Search for the cell housing the specified text and yield its [X, Y] center coordinate. 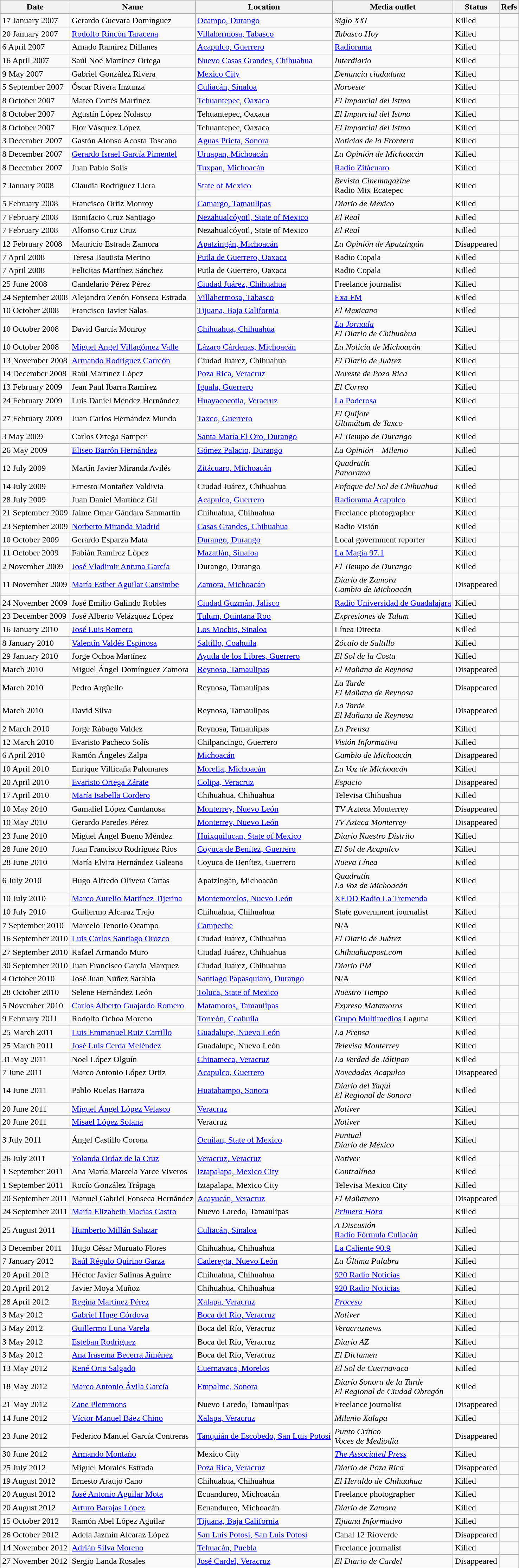
La Magia 97.1 [393, 553]
25 July 2012 [35, 1468]
Proceso [393, 1301]
Uruapan, Michoacán [264, 154]
26 October 2012 [35, 1534]
Saúl Noé Martínez Ortega [132, 60]
6 April 2007 [35, 47]
Marcelo Tenorio Ocampo [132, 925]
Ayutla de los Libres, Guerrero [264, 656]
San Luis Potosí, San Luis Potosí [264, 1534]
25 June 2008 [35, 284]
Tehuacán, Puebla [264, 1548]
Claudia Rodríguez Llera [132, 186]
16 September 2010 [35, 939]
14 December 2008 [35, 373]
Federico Manuel García Contreras [132, 1436]
Ernesto Araujo Cano [132, 1481]
Interdiario [393, 60]
Nuevo Casas Grandes, Chihuahua [264, 60]
Enfoque del Sol de Chihuahua [393, 486]
Humberto Millán Salazar [132, 1230]
Radiorama Acapulco [393, 500]
PuntualDiario de México [393, 1140]
Tanquián de Escobedo, San Luis Potosí [264, 1436]
Zamora, Michoacán [264, 585]
Diario de ZamoraCambio de Michoacán [393, 585]
3 May 2009 [35, 437]
La Opinión de Apatzingán [393, 244]
José Emilio Galindo Robles [132, 603]
13 February 2009 [35, 387]
Zócalo de Saltillo [393, 643]
19 August 2012 [35, 1481]
Juan Francisco Rodríguez Ríos [132, 849]
Luis Carlos Santiago Orozco [132, 939]
Ana Irasema Becerra Jiménez [132, 1355]
Raúl Martínez López [132, 373]
27 February 2009 [35, 419]
Diario Nuestro Distrito [393, 835]
13 November 2008 [35, 360]
Colipa, Veracruz [264, 782]
Gabriel González Rivera [132, 74]
Ciudad Guzmán, Jalisco [264, 603]
Morelia, Michoacán [264, 769]
El Mañanero [393, 1198]
Rodolfo Rincón Taracena [132, 34]
Gómez Palacio, Durango [264, 450]
Televisa Mexico City [393, 1185]
Expreso Matamoros [393, 1006]
El Mañana de Reynosa [393, 670]
21 September 2009 [35, 513]
27 September 2010 [35, 952]
Date [35, 7]
Pablo Ruelas Barraza [132, 1091]
Arturo Barajas López [132, 1508]
Miguel Angel Villagómez Valle [132, 347]
7 June 2011 [35, 1072]
11 November 2009 [35, 585]
El Sol de la Costa [393, 656]
24 September 2008 [35, 297]
Televisa Monterrey [393, 1046]
Miguel Morales Estrada [132, 1468]
Enrique Villicaña Palomares [132, 769]
Armando Rodríguez Carreón [132, 360]
Jorge Rábago Valdez [132, 729]
Noroeste [393, 87]
3 July 2011 [35, 1140]
Amado Ramírez Dillanes [132, 47]
Santa María El Oro, Durango [264, 437]
El Sol de Acapulco [393, 849]
Adrián Silva Moreno [132, 1548]
2 November 2009 [35, 566]
José Cardel, Veracruz [264, 1561]
Cambio de Michoacán [393, 755]
Luis Emmanuel Ruiz Carrillo [132, 1032]
Gastón Alonso Acosta Toscano [132, 141]
30 June 2012 [35, 1454]
Casas Grandes, Chihuahua [264, 526]
Cadereyta, Nuevo León [264, 1261]
José Juan Núñez Sarabia [132, 979]
Diario Sonora de la TardeEl Regional de Ciudad Obregón [393, 1386]
Rodolfo Ochoa Moreno [132, 1019]
6 July 2010 [35, 880]
Radio Universidad de Guadalajara [393, 603]
3 December 2011 [35, 1248]
José Alberto Velázquez López [132, 616]
Ana María Marcela Yarce Viveros [132, 1172]
Juan Carlos Hernández Mundo [132, 419]
La Noticia de Michoacán [393, 347]
25 August 2011 [35, 1230]
La Verdad de Jáltipan [393, 1059]
Saltillo, Coahuila [264, 643]
14 November 2012 [35, 1548]
XEDD Radio La Tremenda [393, 899]
10 October 2009 [35, 540]
23 June 2012 [35, 1436]
Ramón Ángeles Zalpa [132, 755]
Eliseo Barrón Hernández [132, 450]
Rocío González Trápaga [132, 1185]
Noel López Olguín [132, 1059]
7 January 2012 [35, 1261]
QuadratínLa Voz de Michoacán [393, 880]
Alejandro Zenón Fonseca Estrada [132, 297]
9 May 2007 [35, 74]
17 January 2007 [35, 20]
Juan Francisco García Márquez [132, 965]
José Antonio Aguilar Mota [132, 1494]
10 April 2010 [35, 769]
Radio Visión [393, 526]
Martín Javier Miranda Avilés [132, 468]
Noticias de la Frontera [393, 141]
Lázaro Cárdenas, Michoacán [264, 347]
12 March 2010 [35, 742]
3 December 2007 [35, 141]
Línea Directa [393, 629]
Revista CinemagazineRadio Mix Ecatepec [393, 186]
Visión Informativa [393, 742]
Chihuahuapost.com [393, 952]
Juan Daniel Martínez Gil [132, 500]
20 January 2007 [35, 34]
Status [476, 7]
State government journalist [393, 912]
Santiago Papasquiaro, Durango [264, 979]
Guillermo Alcaraz Trejo [132, 912]
12 February 2008 [35, 244]
Esteban Rodríguez [132, 1342]
María Elizabeth Macías Castro [132, 1212]
Taxco, Guerrero [264, 419]
Francisco Ortiz Monroy [132, 204]
Marco Antonio López Ortiz [132, 1072]
La Última Palabra [393, 1261]
Javier Moya Muñoz [132, 1288]
28 July 2009 [35, 500]
Los Mochis, Sinaloa [264, 629]
La Poderosa [393, 400]
Cuernavaca, Morelos [264, 1368]
24 November 2009 [35, 603]
23 September 2009 [35, 526]
Carlos Ortega Samper [132, 437]
Bonifacio Cruz Santiago [132, 217]
Ocuilan, State of Mexico [264, 1140]
El QuijoteUltimátum de Taxco [393, 419]
Pedro Argüello [132, 688]
Montemorelos, Nuevo León [264, 899]
Diario de Zamora [393, 1508]
Camargo, Tamaulipas [264, 204]
Misael López Solana [132, 1122]
Juan Pablo Solís [132, 168]
5 February 2008 [35, 204]
Iguala, Guerrero [264, 387]
Contralínea [393, 1172]
Primera Hora [393, 1212]
Héctor Javier Salinas Aguirre [132, 1275]
Local government reporter [393, 540]
Diario de México [393, 204]
Armando Montaño [132, 1454]
8 January 2010 [35, 643]
Marco Antonio Ávila García [132, 1386]
11 October 2009 [35, 553]
18 May 2012 [35, 1386]
24 September 2011 [35, 1212]
Selene Hernández León [132, 992]
Veracruznews [393, 1328]
Diario de Poza Rica [393, 1468]
Gamaliel López Candanosa [132, 809]
QuadratínPanorama [393, 468]
5 September 2007 [35, 87]
Ernesto Montañez Valdivia [132, 486]
2 March 2010 [35, 729]
Punto CríticoVoces de Mediodía [393, 1436]
17 April 2010 [35, 795]
Guillermo Luna Varela [132, 1328]
Huayacocotla, Veracruz [264, 400]
Huatabampo, Sonora [264, 1091]
Jaime Omar Gándara Sanmartín [132, 513]
Zitácuaro, Michoacán [264, 468]
Chilpancingo, Guerrero [264, 742]
Hugo César Muruato Flores [132, 1248]
Name [132, 7]
Tijuana Informativo [393, 1521]
15 October 2012 [35, 1521]
Chinameca, Veracruz [264, 1059]
4 October 2010 [35, 979]
La Voz de Michoacán [393, 769]
Jorge Ochoa Martínez [132, 656]
23 December 2009 [35, 616]
Mazatlán, Sinaloa [264, 553]
Raúl Régulo Quirino Garza [132, 1261]
Miguel Ángel Domínguez Zamora [132, 670]
Refs [509, 7]
Veracruz, Veracruz [264, 1158]
Toluca, State of Mexico [264, 992]
Tabasco Hoy [393, 34]
Aguas Prieta, Sonora [264, 141]
María Elvira Hernández Galeana [132, 862]
24 February 2009 [35, 400]
26 May 2009 [35, 450]
Radio Zitácuaro [393, 168]
21 May 2012 [35, 1405]
Exa FM [393, 297]
Radiorama [393, 47]
Denuncia ciudadana [393, 74]
Sergio Landa Rosales [132, 1561]
14 June 2012 [35, 1418]
Candelario Pérez Pérez [132, 284]
Manuel Gabriel Fonseca Hernández [132, 1198]
26 July 2011 [35, 1158]
Diario PM [393, 965]
Zane Plemmons [132, 1405]
28 April 2012 [35, 1301]
Gerardo Guevara Domínguez [132, 20]
20 September 2011 [35, 1198]
27 November 2012 [35, 1561]
Adela Jazmín Alcaraz López [132, 1534]
Miguel Ángel Bueno Méndez [132, 835]
State of Mexico [264, 186]
María Isabella Cordero [132, 795]
Francisco Javier Salas [132, 311]
Ramón Abel López Aguilar [132, 1521]
Acayucán, Veracruz [264, 1198]
13 May 2012 [35, 1368]
Huixquilucan, State of Mexico [264, 835]
David García Monroy [132, 329]
Carlos Alberto Guajardo Romero [132, 1006]
Canal 12 Ríoverde [393, 1534]
José Luis Romero [132, 629]
Noreste de Poza Rica [393, 373]
Campeche [264, 925]
Location [264, 7]
Teresa Bautista Merino [132, 257]
29 January 2010 [35, 656]
Ocampo, Durango [264, 20]
El Dictamen [393, 1355]
Diario del YaquiEl Regional de Sonora [393, 1091]
El Correo [393, 387]
Marco Aurelio Martínez Tijerina [132, 899]
Flor Vásquez López [132, 127]
David Silva [132, 710]
Diario AZ [393, 1342]
Felicitas Martínez Sánchez [132, 271]
Agustín López Nolasco [132, 114]
Expresiones de Tulum [393, 616]
A DiscusiónRadio Fórmula Culiacán [393, 1230]
El Sol de Cuernavaca [393, 1368]
Tulum, Quintana Roo [264, 616]
20 April 2010 [35, 782]
Evaristo Ortega Zárate [132, 782]
31 May 2011 [35, 1059]
Valentín Valdés Espinosa [132, 643]
José Luis Cerda Meléndez [132, 1046]
La JornadaEl Diario de Chihuahua [393, 329]
28 October 2010 [35, 992]
7 September 2010 [35, 925]
7 January 2008 [35, 186]
Empalme, Sonora [264, 1386]
Miguel Ángel López Velasco [132, 1108]
16 April 2007 [35, 60]
Tuxpan, Michoacán [264, 168]
Evaristo Pacheco Solís [132, 742]
Michoacán [264, 755]
Luis Daniel Méndez Hernández [132, 400]
Milenio Xalapa [393, 1418]
14 July 2009 [35, 486]
6 April 2010 [35, 755]
La Opinión de Michoacán [393, 154]
Regina Martínez Pérez [132, 1301]
Media outlet [393, 7]
Matamoros, Tamaulipas [264, 1006]
Jean Paul Ibarra Ramírez [132, 387]
René Orta Salgado [132, 1368]
Gerardo Paredes Pérez [132, 822]
Televisa Chihuahua [393, 795]
30 September 2010 [35, 965]
El Diario de Cardel [393, 1561]
María Esther Aguilar Cansimbe [132, 585]
Fabián Ramírez López [132, 553]
Mateo Cortés Martínez [132, 100]
Norberto Miranda Madrid [132, 526]
Gabriel Huge Córdova [132, 1315]
Óscar Rivera Inzunza [132, 87]
Grupo Multimedios Laguna [393, 1019]
Gerardo Israel García Pimentel [132, 154]
Alfonso Cruz Cruz [132, 230]
Siglo XXI [393, 20]
23 June 2010 [35, 835]
14 June 2011 [35, 1091]
Nueva Línea [393, 862]
Gerardo Esparza Mata [132, 540]
9 February 2011 [35, 1019]
José Vladimir Antuna García [132, 566]
Víctor Manuel Báez Chino [132, 1418]
La Opinión – Milenio [393, 450]
Rafael Armando Muro [132, 952]
16 January 2010 [35, 629]
La Caliente 90.9 [393, 1248]
Novedades Acapulco [393, 1072]
Yolanda Ordaz de la Cruz [132, 1158]
The Associated Press [393, 1454]
El Heraldo de Chihuahua [393, 1481]
Nuestro Tiempo [393, 992]
5 November 2010 [35, 1006]
Hugo Alfredo Olivera Cartas [132, 880]
Torreón, Coahuila [264, 1019]
Ángel Castillo Corona [132, 1140]
El Mexicano [393, 311]
12 July 2009 [35, 468]
Mauricio Estrada Zamora [132, 244]
Espacio [393, 782]
